Return (x, y) of the center of cell containing provided text 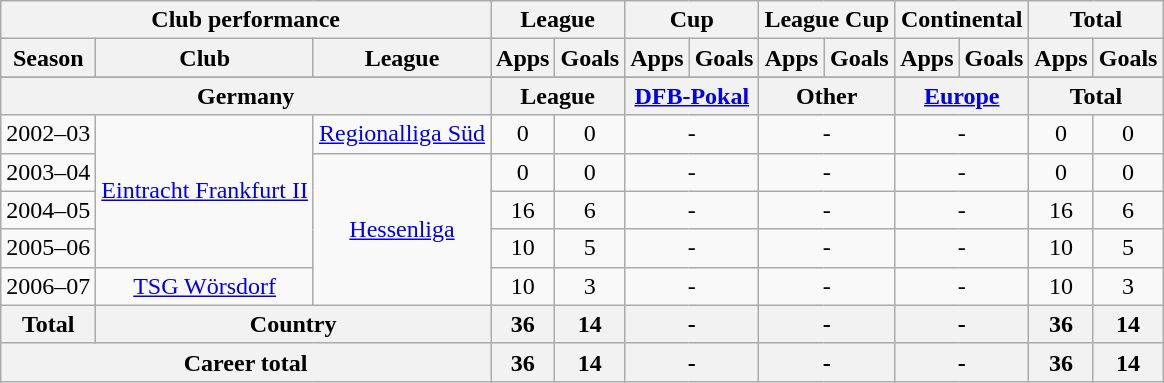
Career total (246, 362)
Regionalliga Süd (402, 134)
League Cup (827, 20)
Germany (246, 96)
DFB-Pokal (692, 96)
2003–04 (48, 172)
Season (48, 58)
Cup (692, 20)
Eintracht Frankfurt II (205, 191)
Continental (962, 20)
Europe (962, 96)
2005–06 (48, 248)
Hessenliga (402, 229)
Club performance (246, 20)
Country (294, 324)
Other (827, 96)
TSG Wörsdorf (205, 286)
2006–07 (48, 286)
Club (205, 58)
2004–05 (48, 210)
2002–03 (48, 134)
